Extract the (X, Y) coordinate from the center of the cell holding the provided text.  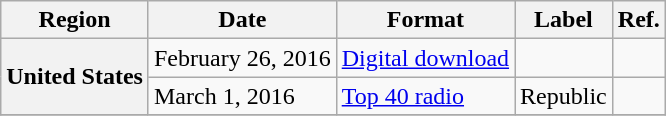
Region (75, 20)
Digital download (425, 58)
Format (425, 20)
Top 40 radio (425, 96)
Label (564, 20)
Republic (564, 96)
United States (75, 77)
Date (242, 20)
Ref. (638, 20)
February 26, 2016 (242, 58)
March 1, 2016 (242, 96)
